Determine the [X, Y] coordinate at the center of the cell enclosing the given text.  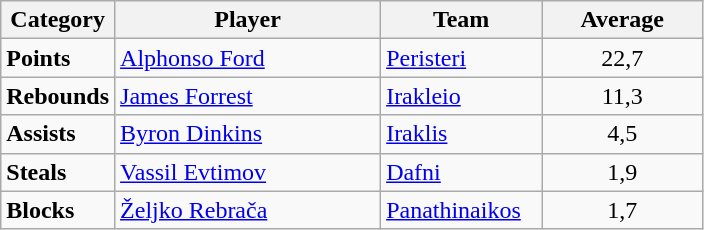
Byron Dinkins [248, 134]
22,7 [622, 58]
Blocks [58, 210]
James Forrest [248, 96]
Alphonso Ford [248, 58]
Points [58, 58]
4,5 [622, 134]
1,9 [622, 172]
Steals [58, 172]
Assists [58, 134]
Dafni [462, 172]
Irakleio [462, 96]
Player [248, 20]
Rebounds [58, 96]
Iraklis [462, 134]
Average [622, 20]
Vassil Evtimov [248, 172]
Panathinaikos [462, 210]
11,3 [622, 96]
Peristeri [462, 58]
Category [58, 20]
1,7 [622, 210]
Željko Rebrača [248, 210]
Team [462, 20]
